Capture the cell that displays the provided text and extract its [X, Y] central coordinate. 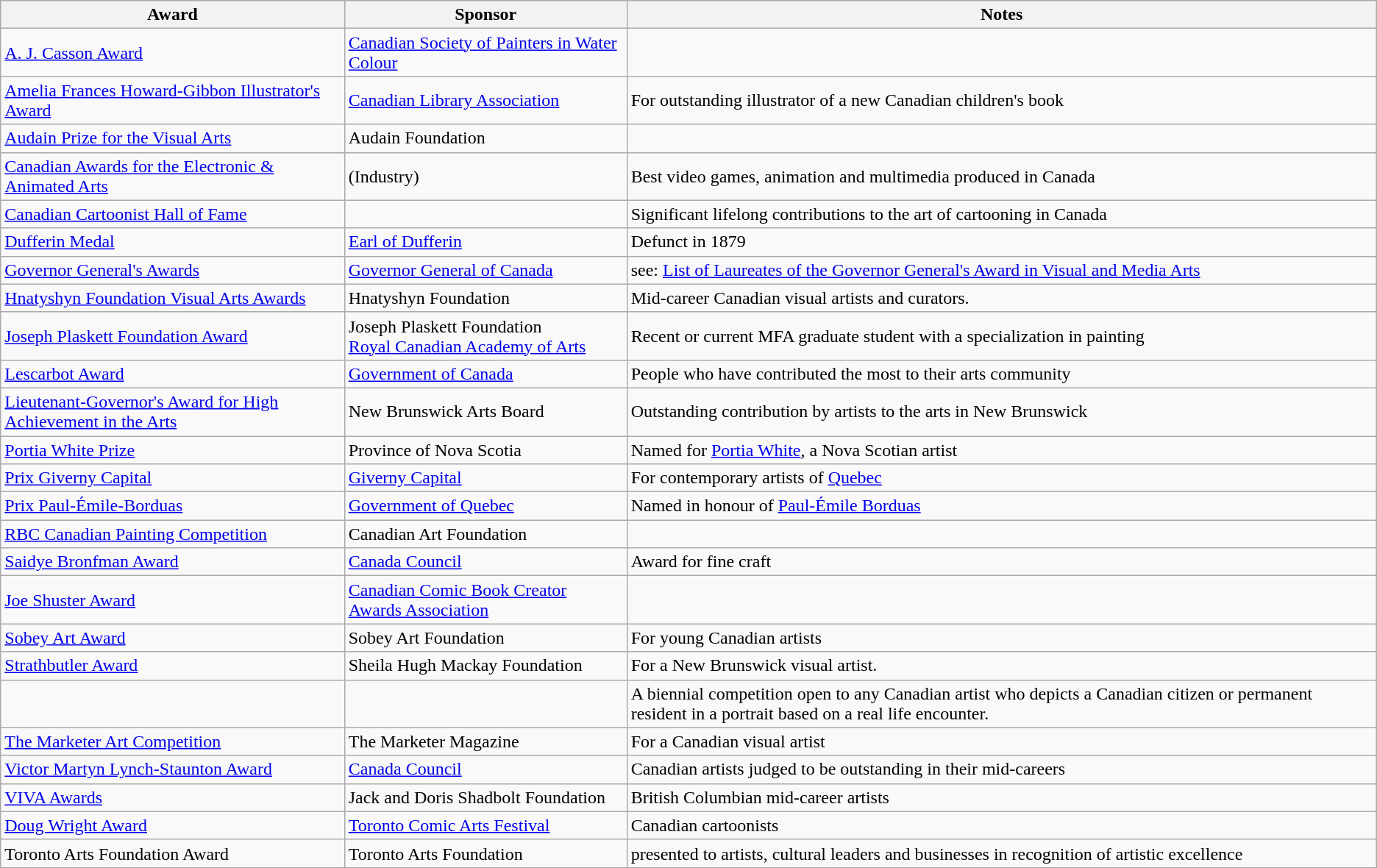
Canadian cartoonists [1002, 825]
Joseph Plaskett FoundationRoyal Canadian Academy of Arts [485, 335]
Prix Paul-Émile-Borduas [172, 506]
Hnatyshyn Foundation [485, 298]
Mid-career Canadian visual artists and curators. [1002, 298]
Sheila Hugh Mackay Foundation [485, 666]
Defunct in 1879 [1002, 242]
Toronto Arts Foundation Award [172, 853]
Sobey Art Award [172, 638]
Significant lifelong contributions to the art of cartooning in Canada [1002, 214]
Government of Canada [485, 374]
For young Canadian artists [1002, 638]
The Marketer Art Competition [172, 741]
Award [172, 15]
People who have contributed the most to their arts community [1002, 374]
Earl of Dufferin [485, 242]
Jack and Doris Shadbolt Foundation [485, 797]
The Marketer Magazine [485, 741]
Canadian artists judged to be outstanding in their mid-careers [1002, 769]
Governor General of Canada [485, 270]
Joseph Plaskett Foundation Award [172, 335]
Dufferin Medal [172, 242]
Hnatyshyn Foundation Visual Arts Awards [172, 298]
Lescarbot Award [172, 374]
see: List of Laureates of the Governor General's Award in Visual and Media Arts [1002, 270]
New Brunswick Arts Board [485, 412]
Strathbutler Award [172, 666]
For contemporary artists of Quebec [1002, 478]
For a New Brunswick visual artist. [1002, 666]
Portia White Prize [172, 449]
Audain Prize for the Visual Arts [172, 138]
Canadian Comic Book Creator Awards Association [485, 600]
Doug Wright Award [172, 825]
A. J. Casson Award [172, 53]
Toronto Comic Arts Festival [485, 825]
Lieutenant-Governor's Award for High Achievement in the Arts [172, 412]
Canadian Awards for the Electronic & Animated Arts [172, 177]
Sobey Art Foundation [485, 638]
Prix Giverny Capital [172, 478]
presented to artists, cultural leaders and businesses in recognition of artistic excellence [1002, 853]
Governor General's Awards [172, 270]
Amelia Frances Howard-Gibbon Illustrator's Award [172, 100]
For a Canadian visual artist [1002, 741]
Canadian Society of Painters in Water Colour [485, 53]
Named for Portia White, a Nova Scotian artist [1002, 449]
Province of Nova Scotia [485, 449]
Canadian Library Association [485, 100]
Recent or current MFA graduate student with a specialization in painting [1002, 335]
A biennial competition open to any Canadian artist who depicts a Canadian citizen or permanent resident in a portrait based on a real life encounter. [1002, 703]
Award for fine craft [1002, 562]
Canadian Art Foundation [485, 534]
Joe Shuster Award [172, 600]
British Columbian mid-career artists [1002, 797]
RBC Canadian Painting Competition [172, 534]
Saidye Bronfman Award [172, 562]
Giverny Capital [485, 478]
Sponsor [485, 15]
Government of Quebec [485, 506]
(Industry) [485, 177]
Best video games, animation and multimedia produced in Canada [1002, 177]
Notes [1002, 15]
Victor Martyn Lynch-Staunton Award [172, 769]
For outstanding illustrator of a new Canadian children's book [1002, 100]
Named in honour of Paul-Émile Borduas [1002, 506]
Audain Foundation [485, 138]
VIVA Awards [172, 797]
Outstanding contribution by artists to the arts in New Brunswick [1002, 412]
Canadian Cartoonist Hall of Fame [172, 214]
Toronto Arts Foundation [485, 853]
